Output the [x, y] coordinate of the center of the cell containing the given text.  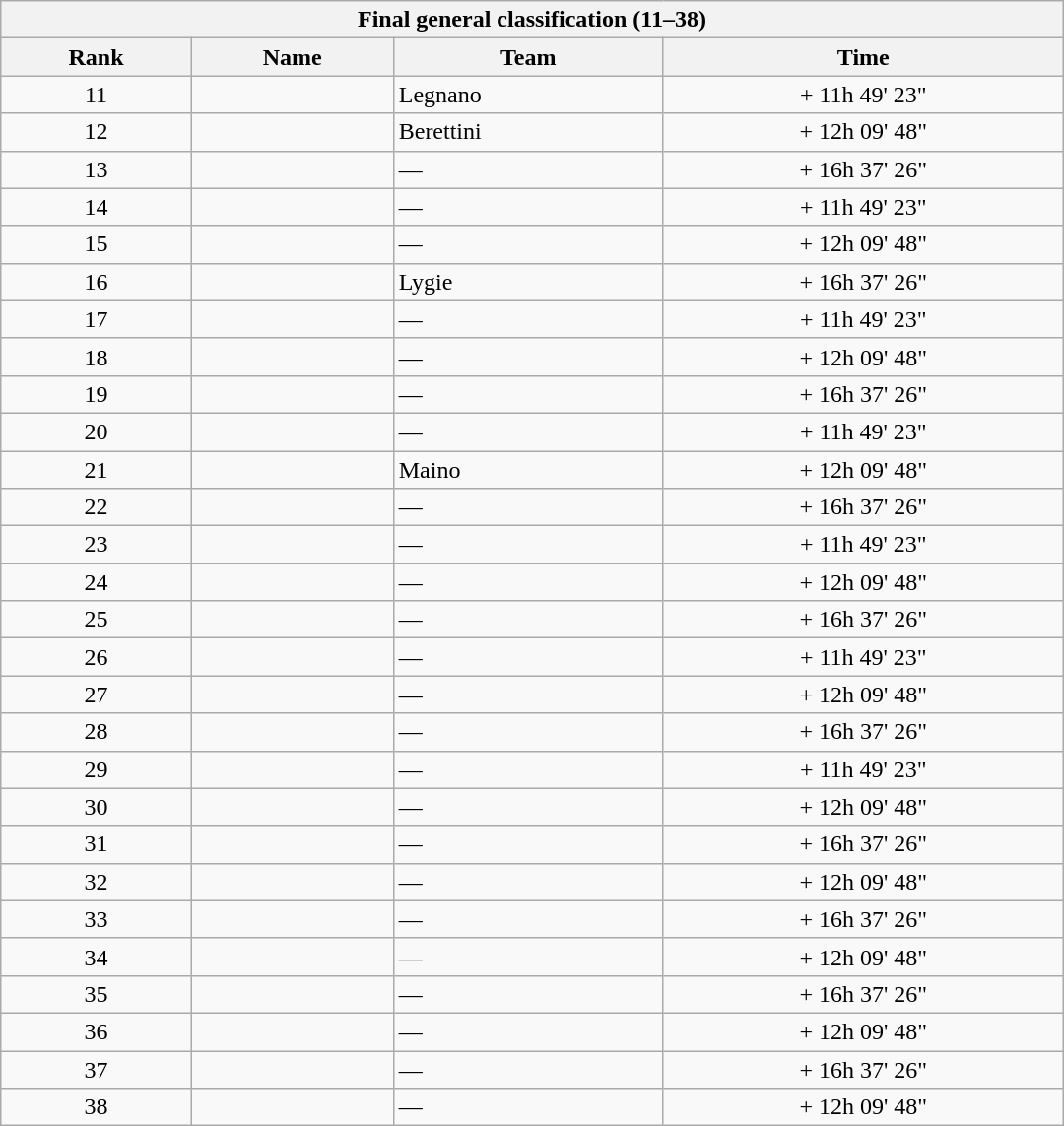
38 [97, 1107]
37 [97, 1069]
30 [97, 807]
25 [97, 620]
13 [97, 169]
33 [97, 919]
31 [97, 844]
32 [97, 882]
15 [97, 244]
Lygie [528, 282]
Maino [528, 470]
29 [97, 769]
Final general classification (11–38) [532, 20]
21 [97, 470]
35 [97, 994]
Berettini [528, 132]
18 [97, 357]
17 [97, 319]
23 [97, 545]
Legnano [528, 95]
11 [97, 95]
34 [97, 957]
24 [97, 582]
Name [292, 57]
16 [97, 282]
28 [97, 732]
14 [97, 207]
20 [97, 431]
Team [528, 57]
Time [863, 57]
Rank [97, 57]
26 [97, 657]
22 [97, 507]
27 [97, 695]
19 [97, 394]
36 [97, 1031]
12 [97, 132]
